Search for the cell housing the specified text and yield its [x, y] center coordinate. 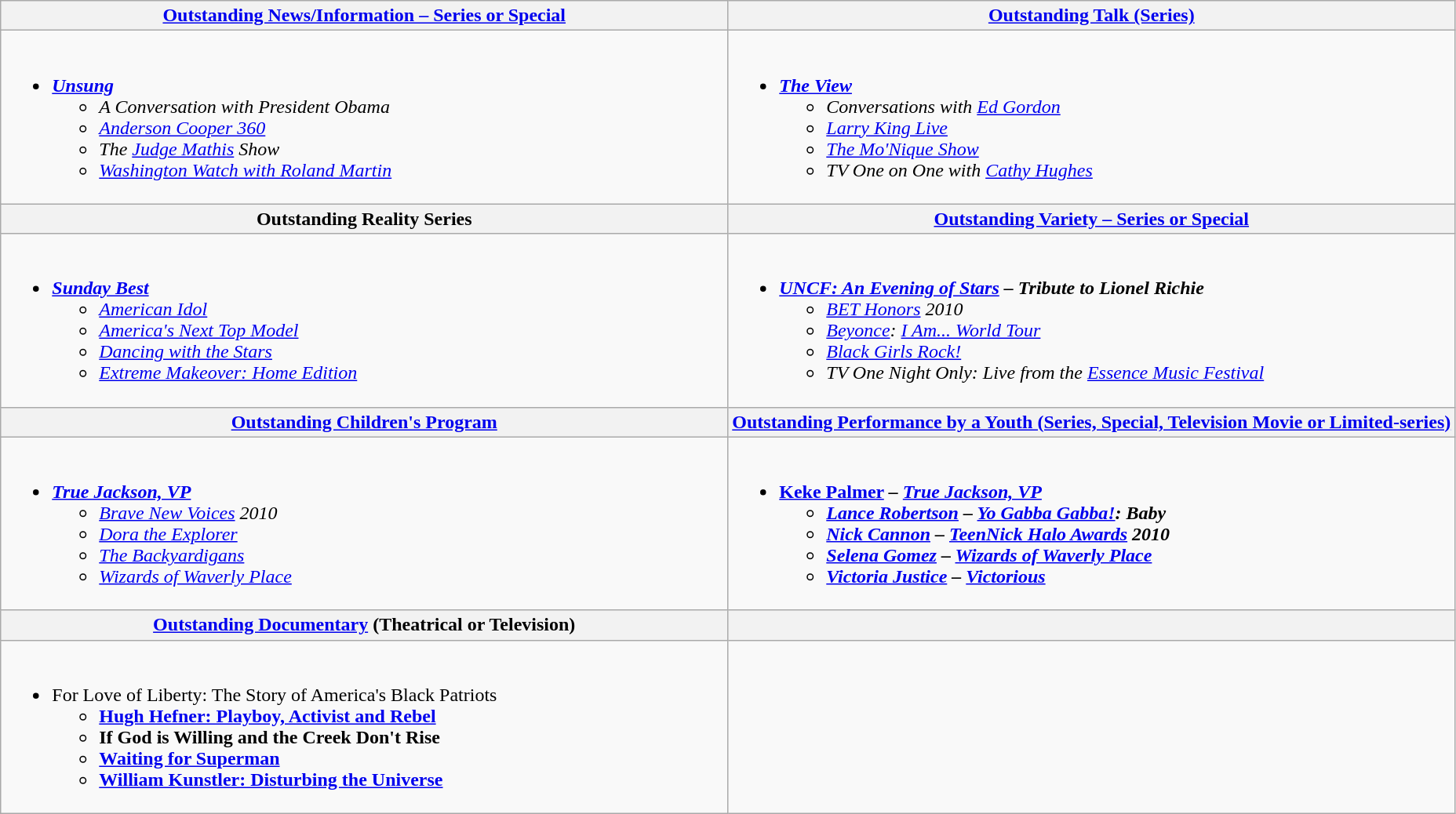
Outstanding Performance by a Youth (Series, Special, Television Movie or Limited-series) [1092, 422]
The ViewConversations with Ed GordonLarry King LiveThe Mo'Nique ShowTV One on One with Cathy Hughes [1092, 118]
Outstanding News/Information – Series or Special [364, 16]
Outstanding Variety – Series or Special [1092, 219]
Outstanding Documentary (Theatrical or Television) [364, 625]
Outstanding Children's Program [364, 422]
Outstanding Talk (Series) [1092, 16]
Sunday BestAmerican IdolAmerica's Next Top ModelDancing with the StarsExtreme Makeover: Home Edition [364, 320]
UnsungA Conversation with President ObamaAnderson Cooper 360The Judge Mathis ShowWashington Watch with Roland Martin [364, 118]
Outstanding Reality Series [364, 219]
True Jackson, VPBrave New Voices 2010Dora the ExplorerThe BackyardigansWizards of Waverly Place [364, 524]
